Return (x, y) of the center of cell containing provided text 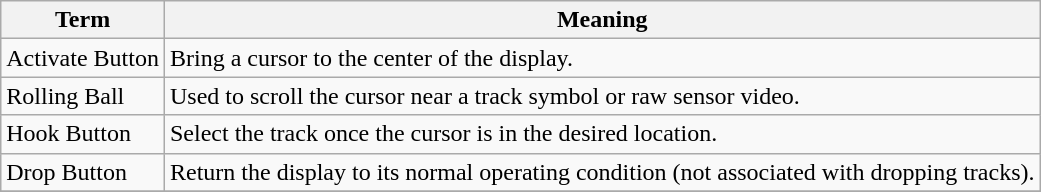
Rolling Ball (83, 96)
Hook Button (83, 134)
Meaning (602, 20)
Drop Button (83, 172)
Select the track once the cursor is in the desired location. (602, 134)
Return the display to its normal operating condition (not associated with dropping tracks). (602, 172)
Activate Button (83, 58)
Term (83, 20)
Bring a cursor to the center of the display. (602, 58)
Used to scroll the cursor near a track symbol or raw sensor video. (602, 96)
